Determine the [X, Y] coordinate at the center of the cell enclosing the given text.  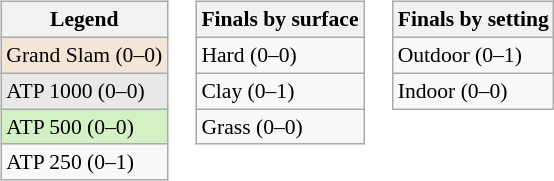
ATP 1000 (0–0) [84, 91]
Legend [84, 20]
Grand Slam (0–0) [84, 55]
ATP 250 (0–1) [84, 162]
Grass (0–0) [280, 127]
Indoor (0–0) [474, 91]
ATP 500 (0–0) [84, 127]
Outdoor (0–1) [474, 55]
Finals by surface [280, 20]
Finals by setting [474, 20]
Clay (0–1) [280, 91]
Hard (0–0) [280, 55]
